Provide the [X, Y] coordinate of the cell's center where the given text is located.  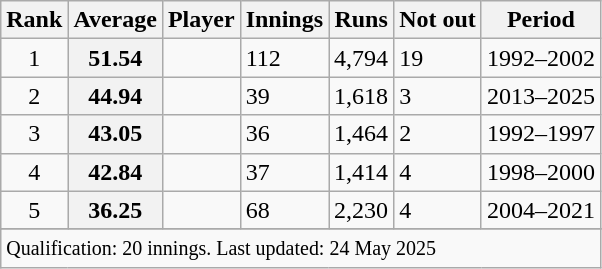
1,414 [362, 172]
36.25 [116, 210]
Runs [362, 20]
1,464 [362, 134]
1 [34, 58]
2004–2021 [540, 210]
1,618 [362, 96]
36 [284, 134]
2,230 [362, 210]
1992–2002 [540, 58]
19 [438, 58]
Not out [438, 20]
1992–1997 [540, 134]
Rank [34, 20]
39 [284, 96]
4,794 [362, 58]
2013–2025 [540, 96]
Player [201, 20]
Period [540, 20]
44.94 [116, 96]
1998–2000 [540, 172]
42.84 [116, 172]
Qualification: 20 innings. Last updated: 24 May 2025 [301, 248]
Average [116, 20]
Innings [284, 20]
51.54 [116, 58]
112 [284, 58]
68 [284, 210]
37 [284, 172]
5 [34, 210]
43.05 [116, 134]
